Locate the cell with the specified text and output its (x, y) center coordinate. 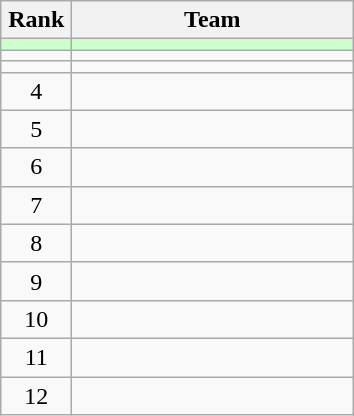
4 (36, 91)
10 (36, 319)
11 (36, 357)
9 (36, 281)
8 (36, 243)
Rank (36, 20)
7 (36, 205)
12 (36, 395)
6 (36, 167)
Team (212, 20)
5 (36, 129)
